Find where the given text appears and provide that cell's center as (x, y) coordinate. 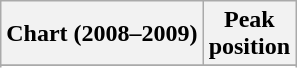
Chart (2008–2009) (102, 34)
Peakposition (249, 34)
